Return the (X, Y) coordinate for the center point of the cell that contains the specified text.  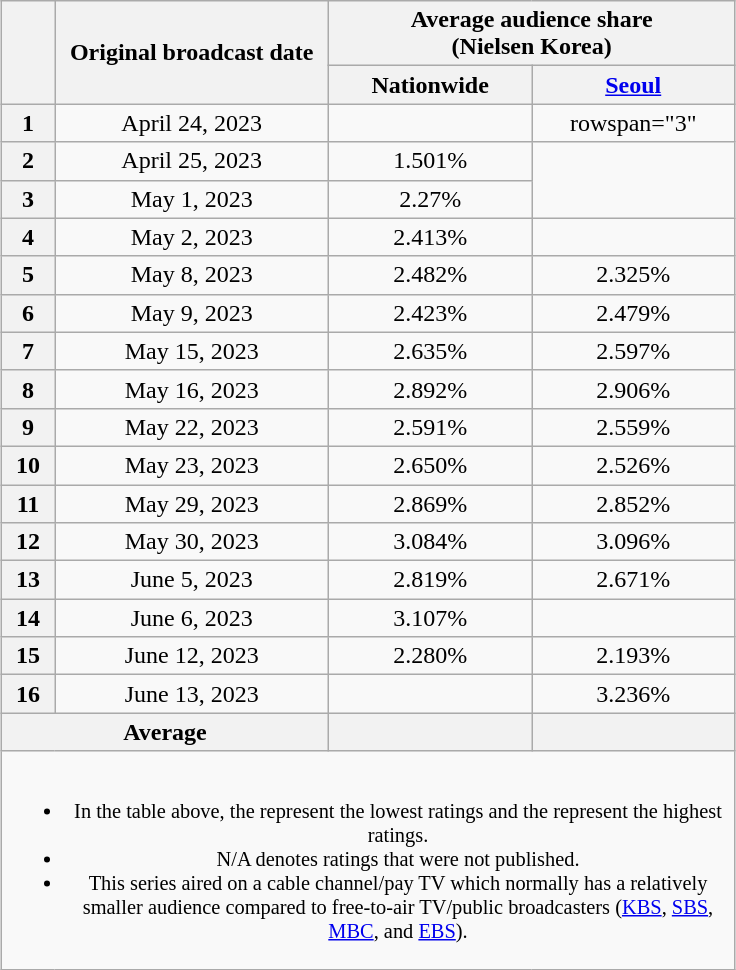
May 23, 2023 (192, 465)
2.559% (634, 427)
2.193% (634, 656)
June 13, 2023 (192, 694)
3.236% (634, 694)
3.084% (430, 542)
2.635% (430, 351)
rowspan="3" (634, 123)
11 (28, 503)
May 2, 2023 (192, 237)
2.597% (634, 351)
2.869% (430, 503)
5 (28, 275)
6 (28, 313)
2.591% (430, 427)
4 (28, 237)
Original broadcast date (192, 52)
Average (164, 732)
1 (28, 123)
2.482% (430, 275)
2.852% (634, 503)
May 8, 2023 (192, 275)
May 16, 2023 (192, 389)
April 25, 2023 (192, 161)
3.107% (430, 618)
9 (28, 427)
8 (28, 389)
Average audience share(Nielsen Korea) (532, 34)
May 15, 2023 (192, 351)
2.423% (430, 313)
May 30, 2023 (192, 542)
2.892% (430, 389)
June 5, 2023 (192, 580)
Nationwide (430, 85)
10 (28, 465)
12 (28, 542)
2.413% (430, 237)
May 1, 2023 (192, 199)
Seoul (634, 85)
2.479% (634, 313)
May 29, 2023 (192, 503)
2.671% (634, 580)
2.325% (634, 275)
13 (28, 580)
2.280% (430, 656)
May 9, 2023 (192, 313)
2.27% (430, 199)
2.526% (634, 465)
7 (28, 351)
2 (28, 161)
2.819% (430, 580)
3 (28, 199)
April 24, 2023 (192, 123)
2.650% (430, 465)
May 22, 2023 (192, 427)
14 (28, 618)
3.096% (634, 542)
1.501% (430, 161)
16 (28, 694)
June 6, 2023 (192, 618)
2.906% (634, 389)
June 12, 2023 (192, 656)
15 (28, 656)
